Capture the cell that displays the provided text and extract its (x, y) central coordinate. 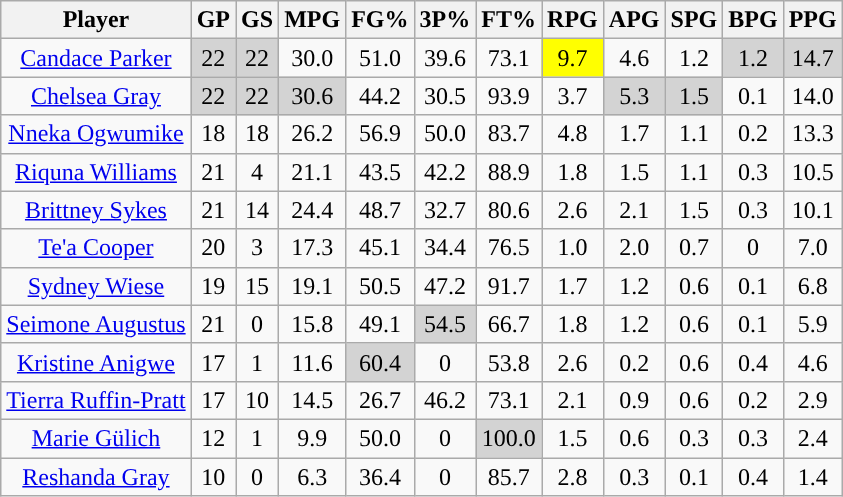
49.1 (380, 324)
14.7 (812, 58)
7.0 (812, 248)
FT% (509, 20)
30.0 (312, 58)
53.8 (509, 362)
3 (258, 248)
11.6 (312, 362)
FG% (380, 20)
17.3 (312, 248)
93.9 (509, 96)
Reshanda Gray (96, 477)
42.2 (445, 172)
0.7 (694, 248)
51.0 (380, 58)
30.5 (445, 96)
20 (213, 248)
30.6 (312, 96)
14.0 (812, 96)
15.8 (312, 324)
RPG (573, 20)
5.3 (634, 96)
46.2 (445, 400)
88.9 (509, 172)
45.1 (380, 248)
Te'a Cooper (96, 248)
3.7 (573, 96)
Kristine Anigwe (96, 362)
10.5 (812, 172)
14 (258, 210)
54.5 (445, 324)
21.1 (312, 172)
1.0 (573, 248)
APG (634, 20)
39.6 (445, 58)
2.8 (573, 477)
100.0 (509, 438)
0.9 (634, 400)
PPG (812, 20)
Chelsea Gray (96, 96)
2.9 (812, 400)
56.9 (380, 134)
Candace Parker (96, 58)
2.0 (634, 248)
4 (258, 172)
36.4 (380, 477)
19 (213, 286)
48.7 (380, 210)
4.8 (573, 134)
83.7 (509, 134)
Marie Gülich (96, 438)
14.5 (312, 400)
19.1 (312, 286)
43.5 (380, 172)
Tierra Ruffin-Pratt (96, 400)
34.4 (445, 248)
50.5 (380, 286)
66.7 (509, 324)
2.4 (812, 438)
Nneka Ogwumike (96, 134)
Brittney Sykes (96, 210)
Riquna Williams (96, 172)
1.4 (812, 477)
3P% (445, 20)
24.4 (312, 210)
32.7 (445, 210)
6.8 (812, 286)
Sydney Wiese (96, 286)
GS (258, 20)
GP (213, 20)
80.6 (509, 210)
47.2 (445, 286)
Seimone Augustus (96, 324)
91.7 (509, 286)
76.5 (509, 248)
44.2 (380, 96)
60.4 (380, 362)
5.9 (812, 324)
85.7 (509, 477)
26.7 (380, 400)
15 (258, 286)
26.2 (312, 134)
12 (213, 438)
SPG (694, 20)
6.3 (312, 477)
BPG (753, 20)
9.7 (573, 58)
10.1 (812, 210)
13.3 (812, 134)
Player (96, 20)
MPG (312, 20)
9.9 (312, 438)
